Detect which cell encompasses the target text, then output its (X, Y) center coordinate. 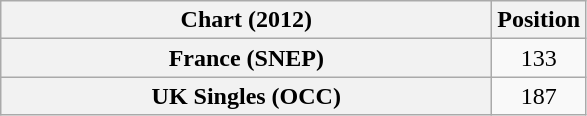
UK Singles (OCC) (246, 96)
Chart (2012) (246, 20)
133 (539, 58)
Position (539, 20)
France (SNEP) (246, 58)
187 (539, 96)
